Return the [X, Y] coordinate for the center point of the cell that contains the specified text.  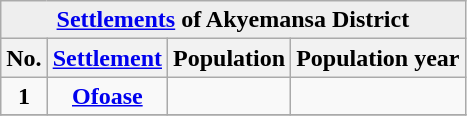
Settlement [107, 58]
Settlements of Akyemansa District [233, 20]
1 [24, 96]
Population [230, 58]
Population year [378, 58]
No. [24, 58]
Ofoase [107, 96]
